Extract the [x, y] coordinate from the center of the cell holding the provided text.  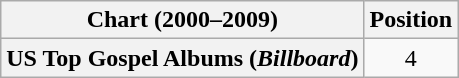
US Top Gospel Albums (Billboard) [182, 58]
Position [411, 20]
Chart (2000–2009) [182, 20]
4 [411, 58]
